Provide the [X, Y] coordinate of the cell's center where the given text is located.  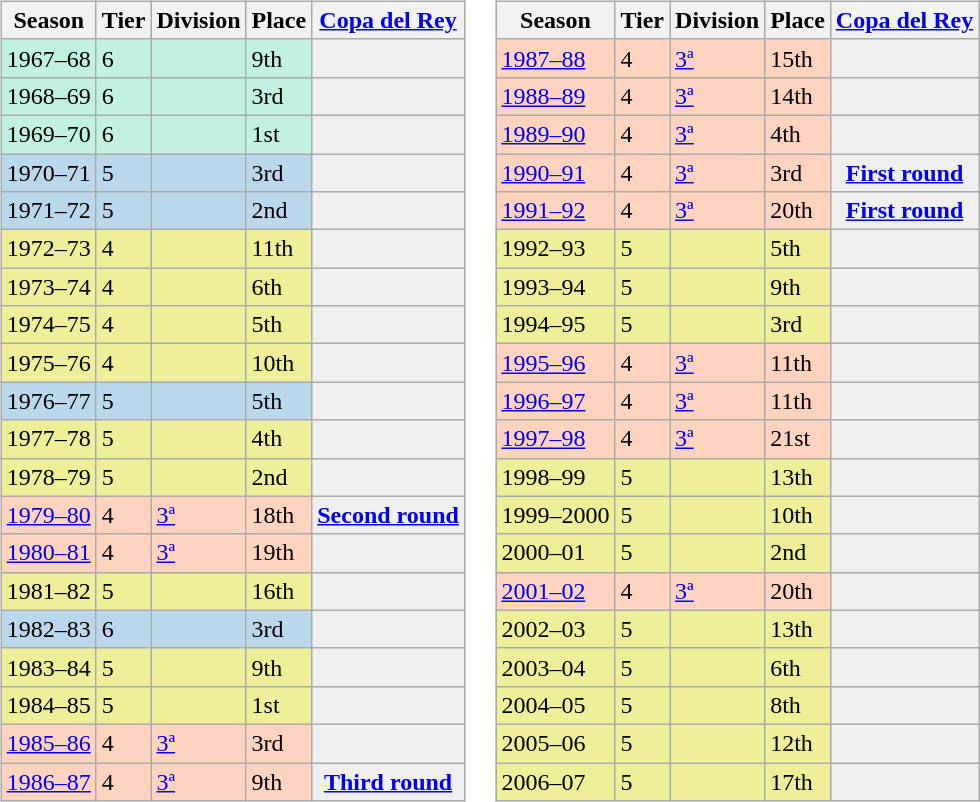
1990–91 [556, 173]
1984–85 [48, 705]
1987–88 [556, 58]
2000–01 [556, 553]
1968–69 [48, 96]
1973–74 [48, 287]
Second round [388, 515]
1974–75 [48, 325]
14th [798, 96]
2003–04 [556, 667]
17th [798, 781]
21st [798, 439]
1979–80 [48, 515]
1996–97 [556, 401]
1986–87 [48, 781]
2002–03 [556, 629]
1977–78 [48, 439]
Third round [388, 781]
1980–81 [48, 553]
1969–70 [48, 134]
1983–84 [48, 667]
1988–89 [556, 96]
1976–77 [48, 401]
1999–2000 [556, 515]
2006–07 [556, 781]
1994–95 [556, 325]
19th [279, 553]
1975–76 [48, 363]
1985–86 [48, 743]
1992–93 [556, 249]
1978–79 [48, 477]
1982–83 [48, 629]
12th [798, 743]
15th [798, 58]
1989–90 [556, 134]
1991–92 [556, 211]
1967–68 [48, 58]
2004–05 [556, 705]
1997–98 [556, 439]
2001–02 [556, 591]
1993–94 [556, 287]
16th [279, 591]
1971–72 [48, 211]
8th [798, 705]
1970–71 [48, 173]
18th [279, 515]
1981–82 [48, 591]
1995–96 [556, 363]
1998–99 [556, 477]
2005–06 [556, 743]
1972–73 [48, 249]
